Return the [X, Y] coordinate for the center point of the cell that contains the specified text.  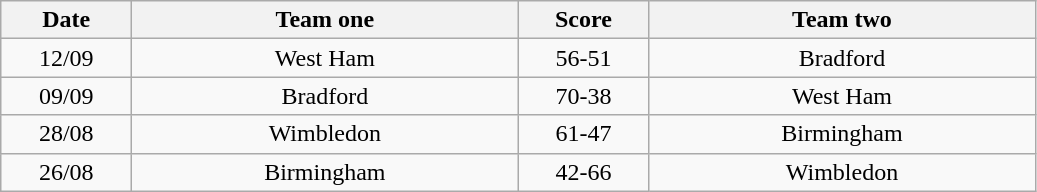
42-66 [584, 172]
26/08 [66, 172]
28/08 [66, 134]
12/09 [66, 58]
09/09 [66, 96]
Team one [325, 20]
Date [66, 20]
56-51 [584, 58]
Team two [842, 20]
70-38 [584, 96]
Score [584, 20]
61-47 [584, 134]
